Return [x, y] of the center of cell containing provided text 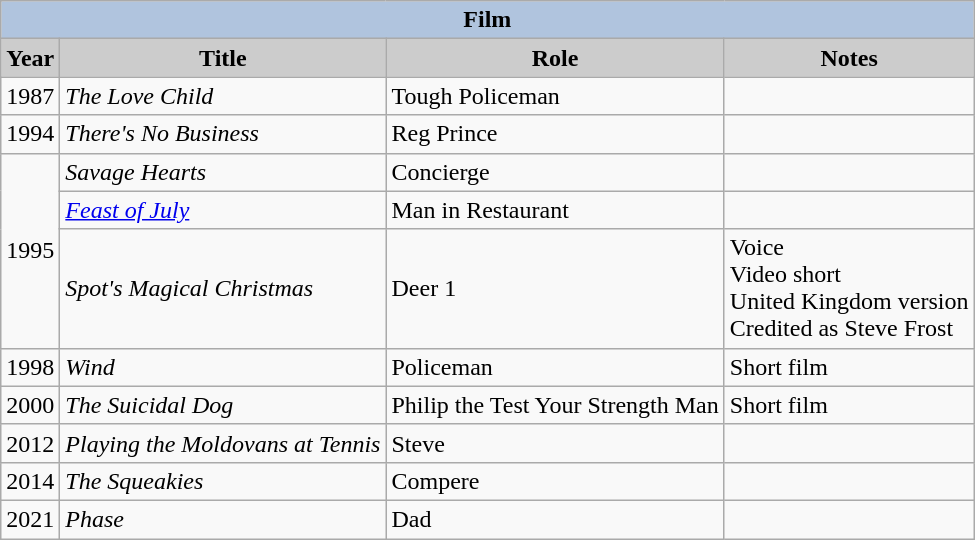
Year [30, 58]
There's No Business [223, 134]
Steve [555, 443]
1994 [30, 134]
Man in Restaurant [555, 210]
Tough Policeman [555, 96]
Voice Video short United Kingdom version Credited as Steve Frost [849, 288]
The Squeakies [223, 481]
Concierge [555, 172]
2012 [30, 443]
Wind [223, 367]
1995 [30, 250]
Savage Hearts [223, 172]
Reg Prince [555, 134]
2014 [30, 481]
Deer 1 [555, 288]
The Suicidal Dog [223, 405]
Title [223, 58]
Notes [849, 58]
2000 [30, 405]
Phase [223, 519]
1987 [30, 96]
The Love Child [223, 96]
Playing the Moldovans at Tennis [223, 443]
Role [555, 58]
Policeman [555, 367]
Film [488, 20]
Spot's Magical Christmas [223, 288]
Compere [555, 481]
Philip the Test Your Strength Man [555, 405]
1998 [30, 367]
Feast of July [223, 210]
2021 [30, 519]
Dad [555, 519]
